Provide the (x, y) coordinate of the cell's center where the given text is located.  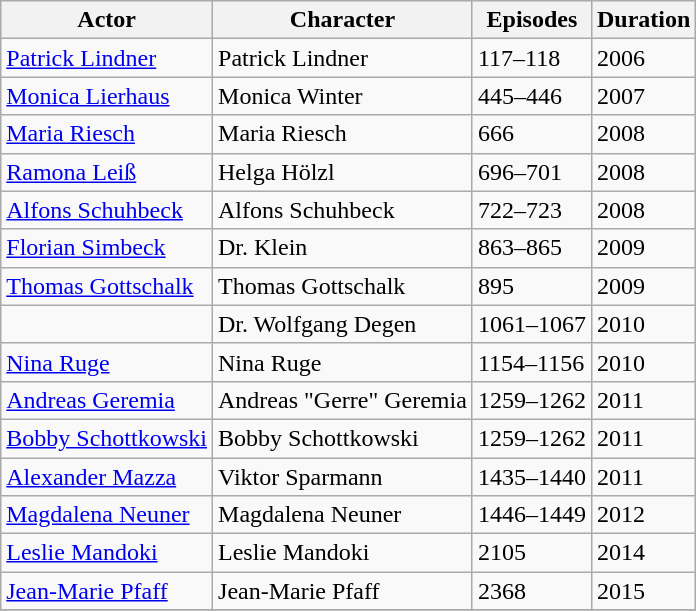
117–118 (532, 58)
Florian Simbeck (107, 248)
Episodes (532, 20)
1154–1156 (532, 362)
Dr. Klein (343, 248)
2368 (532, 591)
Ramona Leiß (107, 172)
Helga Hölzl (343, 172)
Alexander Mazza (107, 477)
2105 (532, 553)
2014 (643, 553)
Character (343, 20)
Dr. Wolfgang Degen (343, 324)
696–701 (532, 172)
Actor (107, 20)
863–865 (532, 248)
Andreas Geremia (107, 400)
Monica Winter (343, 96)
2012 (643, 515)
Viktor Sparmann (343, 477)
2006 (643, 58)
895 (532, 286)
Duration (643, 20)
Monica Lierhaus (107, 96)
445–446 (532, 96)
Andreas "Gerre" Geremia (343, 400)
1061–1067 (532, 324)
666 (532, 134)
1435–1440 (532, 477)
2007 (643, 96)
2015 (643, 591)
1446–1449 (532, 515)
722–723 (532, 210)
